Output the (x, y) coordinate of the center of the cell containing the given text.  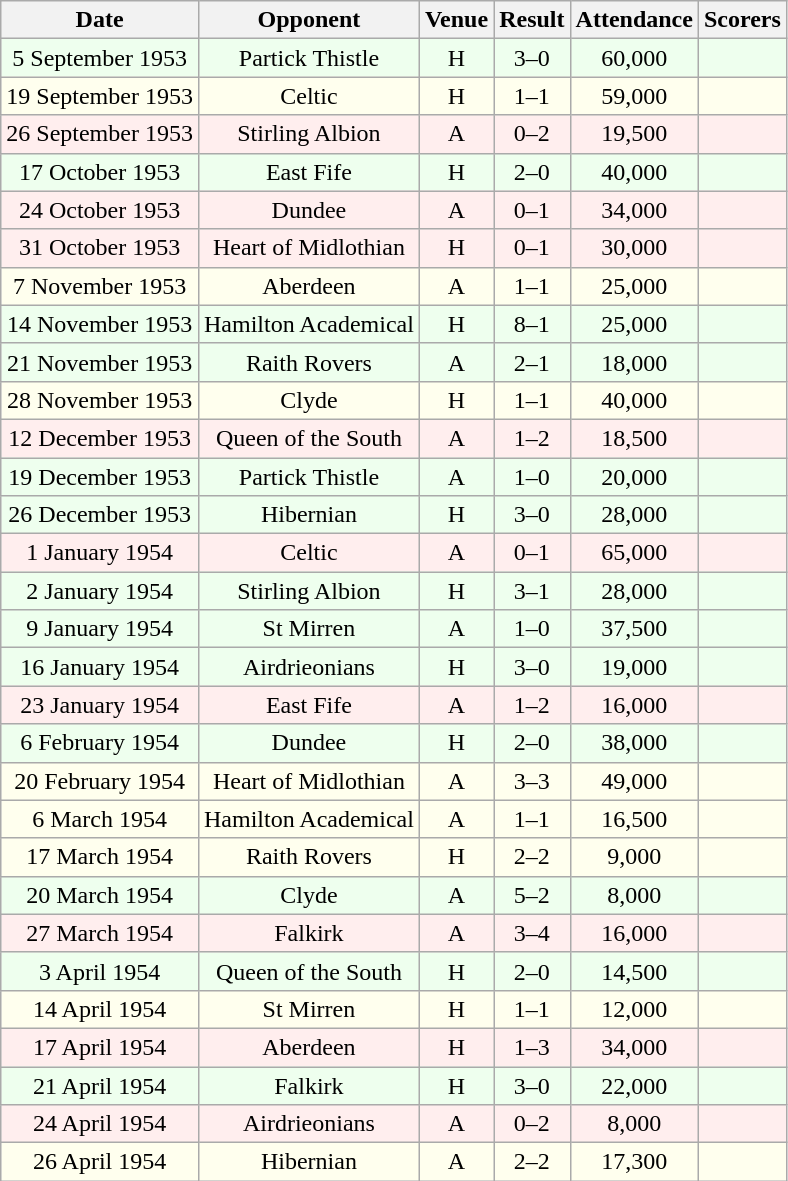
31 October 1953 (100, 248)
16,500 (634, 819)
65,000 (634, 553)
21 November 1953 (100, 362)
26 September 1953 (100, 134)
12,000 (634, 1009)
38,000 (634, 743)
2–1 (532, 362)
17 April 1954 (100, 1047)
17 March 1954 (100, 857)
Scorers (742, 20)
5–2 (532, 895)
30,000 (634, 248)
1–3 (532, 1047)
16 January 1954 (100, 667)
3 April 1954 (100, 971)
22,000 (634, 1085)
Result (532, 20)
9 January 1954 (100, 629)
27 March 1954 (100, 933)
24 April 1954 (100, 1124)
49,000 (634, 781)
19 December 1953 (100, 477)
12 December 1953 (100, 438)
17 October 1953 (100, 172)
14 November 1953 (100, 324)
3–4 (532, 933)
19 September 1953 (100, 96)
26 April 1954 (100, 1162)
20 March 1954 (100, 895)
Date (100, 20)
59,000 (634, 96)
7 November 1953 (100, 286)
18,000 (634, 362)
20 February 1954 (100, 781)
18,500 (634, 438)
2 January 1954 (100, 591)
9,000 (634, 857)
1 January 1954 (100, 553)
20,000 (634, 477)
24 October 1953 (100, 210)
37,500 (634, 629)
8–1 (532, 324)
6 March 1954 (100, 819)
26 December 1953 (100, 515)
6 February 1954 (100, 743)
14,500 (634, 971)
21 April 1954 (100, 1085)
Attendance (634, 20)
60,000 (634, 58)
17,300 (634, 1162)
19,500 (634, 134)
23 January 1954 (100, 705)
14 April 1954 (100, 1009)
Opponent (308, 20)
5 September 1953 (100, 58)
28 November 1953 (100, 400)
19,000 (634, 667)
Venue (456, 20)
3–1 (532, 591)
3–3 (532, 781)
